Detect which cell encompasses the target text, then output its (x, y) center coordinate. 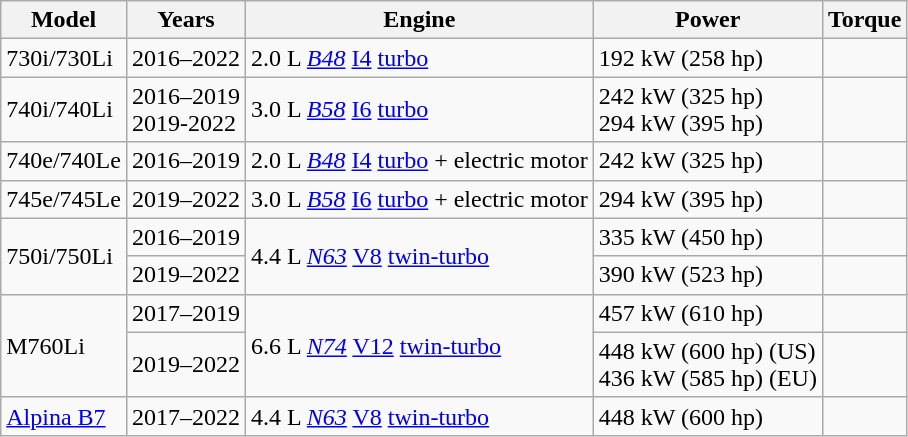
Years (186, 20)
Model (64, 20)
Power (708, 20)
192 kW (258 hp) (708, 58)
335 kW (450 hp) (708, 237)
448 kW (600 hp) (US)436 kW (585 hp) (EU) (708, 364)
2017–2019 (186, 313)
3.0 L B58 I6 turbo + electric motor (420, 199)
Engine (420, 20)
Alpina B7 (64, 416)
2016–2022 (186, 58)
2017–2022 (186, 416)
730i/730Li (64, 58)
740i/740Li (64, 110)
242 kW (325 hp)294 kW (395 hp) (708, 110)
3.0 L B58 I6 turbo (420, 110)
242 kW (325 hp) (708, 161)
2.0 L B48 I4 turbo (420, 58)
6.6 L N74 V12 twin-turbo (420, 346)
2.0 L B48 I4 turbo + electric motor (420, 161)
448 kW (600 hp) (708, 416)
740e/740Le (64, 161)
745e/745Le (64, 199)
457 kW (610 hp) (708, 313)
750i/750Li (64, 256)
390 kW (523 hp) (708, 275)
294 kW (395 hp) (708, 199)
Torque (864, 20)
2016–20192019-2022 (186, 110)
M760Li (64, 346)
